Detect which cell encompasses the target text, then output its (x, y) center coordinate. 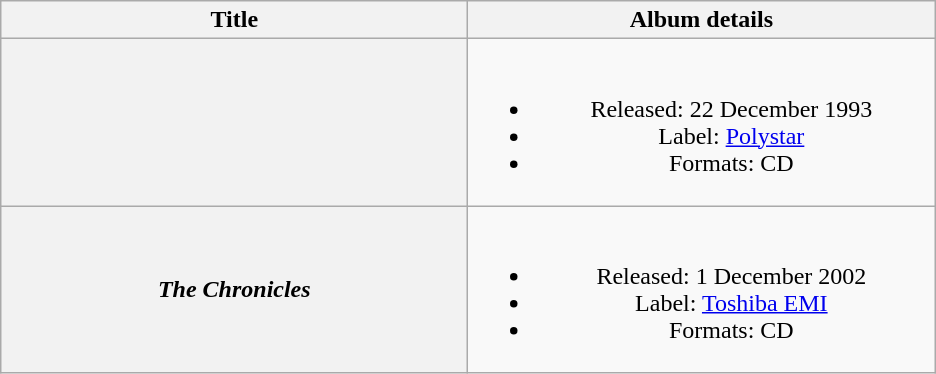
The Chronicles (234, 290)
Released: 22 December 1993Label: PolystarFormats: CD (702, 122)
Released: 1 December 2002Label: Toshiba EMIFormats: CD (702, 290)
Title (234, 20)
Album details (702, 20)
